Identify which cell holds the provided text, then report its [x, y] central coordinate. 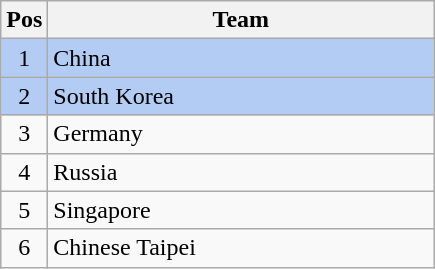
China [241, 58]
2 [24, 96]
Pos [24, 20]
3 [24, 134]
1 [24, 58]
Chinese Taipei [241, 248]
Germany [241, 134]
5 [24, 210]
Russia [241, 172]
4 [24, 172]
Singapore [241, 210]
6 [24, 248]
South Korea [241, 96]
Team [241, 20]
